Search for the cell housing the specified text and yield its [x, y] center coordinate. 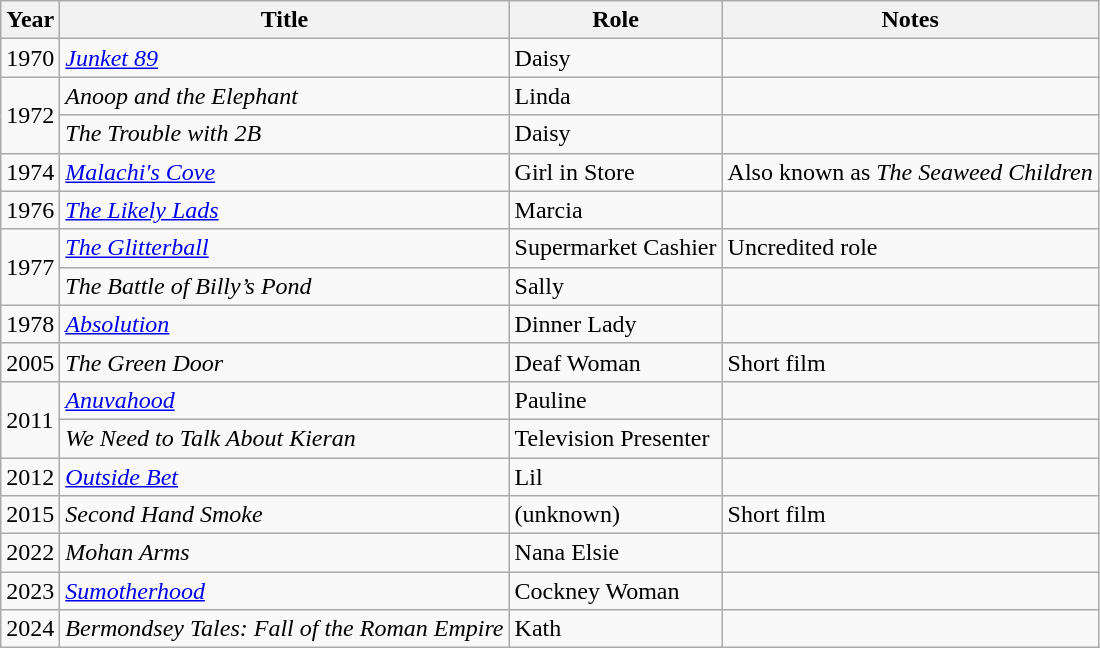
2015 [30, 515]
We Need to Talk About Kieran [284, 438]
Mohan Arms [284, 553]
Kath [616, 629]
1972 [30, 115]
Role [616, 20]
The Green Door [284, 362]
Lil [616, 477]
Absolution [284, 324]
2005 [30, 362]
2012 [30, 477]
Dinner Lady [616, 324]
Sumotherhood [284, 591]
2023 [30, 591]
1978 [30, 324]
Nana Elsie [616, 553]
Pauline [616, 400]
Notes [910, 20]
Year [30, 20]
Junket 89 [284, 58]
Supermarket Cashier [616, 248]
Deaf Woman [616, 362]
Television Presenter [616, 438]
1970 [30, 58]
Sally [616, 286]
2024 [30, 629]
2022 [30, 553]
Bermondsey Tales: Fall of the Roman Empire [284, 629]
The Likely Lads [284, 210]
Malachi's Cove [284, 172]
1976 [30, 210]
Girl in Store [616, 172]
Uncredited role [910, 248]
Also known as The Seaweed Children [910, 172]
Linda [616, 96]
Cockney Woman [616, 591]
Outside Bet [284, 477]
Anuvahood [284, 400]
Marcia [616, 210]
The Glitterball [284, 248]
Anoop and the Elephant [284, 96]
Title [284, 20]
The Trouble with 2B [284, 134]
1974 [30, 172]
2011 [30, 419]
1977 [30, 267]
(unknown) [616, 515]
The Battle of Billy’s Pond [284, 286]
Second Hand Smoke [284, 515]
